Return the (x, y) coordinate for the center point of the cell that contains the specified text.  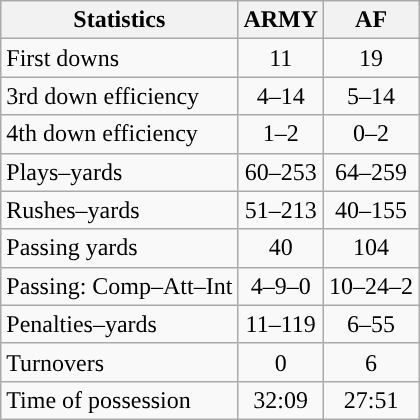
0 (281, 362)
Plays–yards (120, 172)
104 (372, 248)
Turnovers (120, 362)
First downs (120, 58)
64–259 (372, 172)
11 (281, 58)
19 (372, 58)
4–9–0 (281, 286)
ARMY (281, 20)
5–14 (372, 96)
10–24–2 (372, 286)
40 (281, 248)
Statistics (120, 20)
32:09 (281, 400)
60–253 (281, 172)
Passing: Comp–Att–Int (120, 286)
4–14 (281, 96)
51–213 (281, 210)
3rd down efficiency (120, 96)
Time of possession (120, 400)
AF (372, 20)
6–55 (372, 324)
40–155 (372, 210)
6 (372, 362)
Passing yards (120, 248)
11–119 (281, 324)
Rushes–yards (120, 210)
Penalties–yards (120, 324)
1–2 (281, 134)
4th down efficiency (120, 134)
27:51 (372, 400)
0–2 (372, 134)
